Provide the [x, y] coordinate of the cell's center where the given text is located.  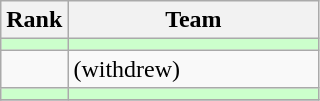
Rank [34, 20]
(withdrew) [194, 69]
Team [194, 20]
